Search for the cell housing the specified text and yield its [X, Y] center coordinate. 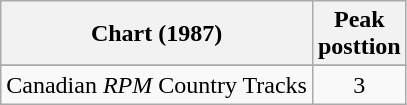
3 [359, 85]
Chart (1987) [157, 34]
Canadian RPM Country Tracks [157, 85]
Peakposttion [359, 34]
